For the text-containing cell, return its midpoint in (x, y) coordinate format. 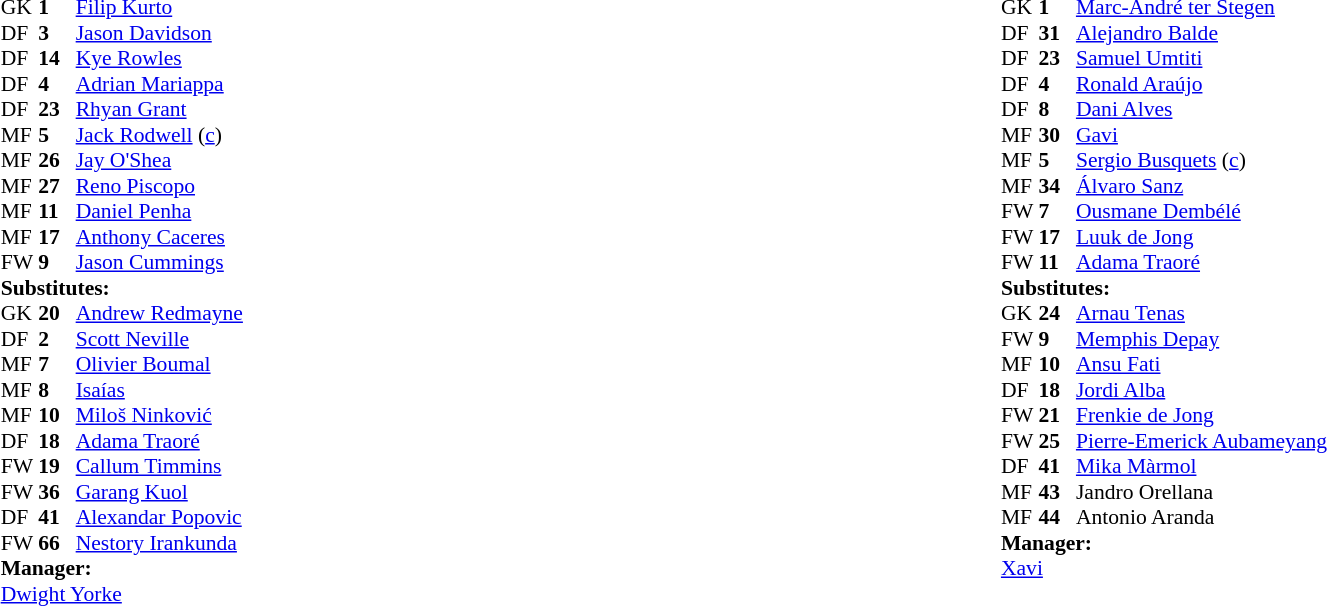
2 (57, 339)
Álvaro Sanz (1202, 186)
25 (1057, 441)
Gavi (1202, 135)
44 (1057, 517)
Jason Cummings (160, 263)
Daniel Penha (160, 211)
66 (57, 543)
Sergio Busquets (c) (1202, 161)
Adrian Mariappa (160, 84)
Memphis Depay (1202, 339)
27 (57, 186)
26 (57, 161)
Miloš Ninković (160, 415)
Alejandro Balde (1202, 33)
Andrew Redmayne (160, 313)
Jandro Orellana (1202, 492)
Dani Alves (1202, 109)
Arnau Tenas (1202, 313)
43 (1057, 492)
24 (1057, 313)
Pierre-Emerick Aubameyang (1202, 441)
34 (1057, 186)
21 (1057, 415)
Alexandar Popovic (160, 517)
Kye Rowles (160, 59)
Mika Màrmol (1202, 467)
Garang Kuol (160, 492)
Samuel Umtiti (1202, 59)
Nestory Irankunda (160, 543)
Anthony Caceres (160, 237)
3 (57, 33)
Reno Piscopo (160, 186)
31 (1057, 33)
Frenkie de Jong (1202, 415)
14 (57, 59)
20 (57, 313)
Luuk de Jong (1202, 237)
Ansu Fati (1202, 365)
Jack Rodwell (c) (160, 135)
Isaías (160, 390)
Jay O'Shea (160, 161)
Ronald Araújo (1202, 84)
Jordi Alba (1202, 390)
Jason Davidson (160, 33)
Antonio Aranda (1202, 517)
36 (57, 492)
Scott Neville (160, 339)
19 (57, 467)
Callum Timmins (160, 467)
30 (1057, 135)
Rhyan Grant (160, 109)
Ousmane Dembélé (1202, 211)
Olivier Boumal (160, 365)
Xavi (1164, 569)
